Extract the (x, y) coordinate from the center of the cell holding the provided text.  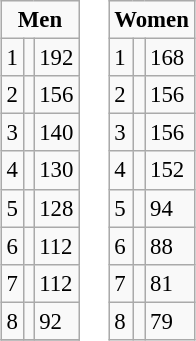
81 (170, 283)
130 (56, 170)
88 (170, 246)
Women (152, 20)
192 (56, 58)
Men (40, 20)
128 (56, 208)
140 (56, 133)
94 (170, 208)
168 (170, 58)
79 (170, 321)
92 (56, 321)
152 (170, 170)
